Identify which cell holds the provided text, then report its (x, y) central coordinate. 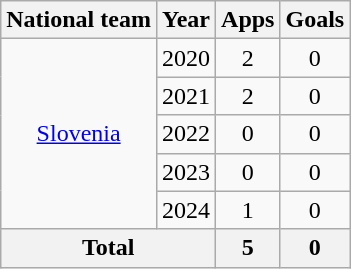
Year (186, 20)
Goals (315, 20)
5 (248, 248)
2021 (186, 96)
Apps (248, 20)
1 (248, 210)
Total (108, 248)
2024 (186, 210)
Slovenia (79, 134)
2022 (186, 134)
2023 (186, 172)
2020 (186, 58)
National team (79, 20)
